Provide the (x, y) coordinate of the cell's center where the given text is located.  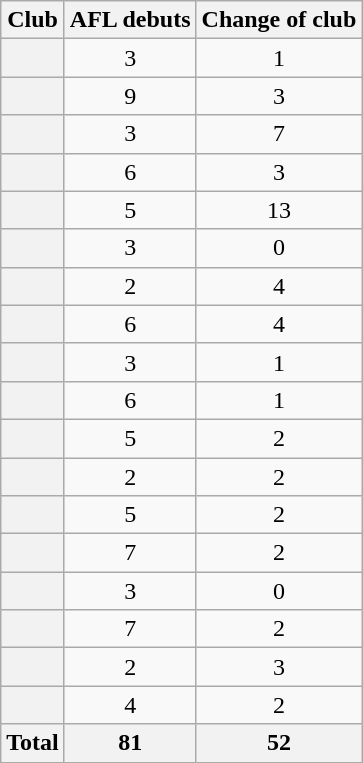
13 (279, 210)
9 (130, 96)
81 (130, 743)
52 (279, 743)
Club (33, 20)
Change of club (279, 20)
AFL debuts (130, 20)
Total (33, 743)
